Extract the [X, Y] coordinate from the center of the cell holding the provided text.  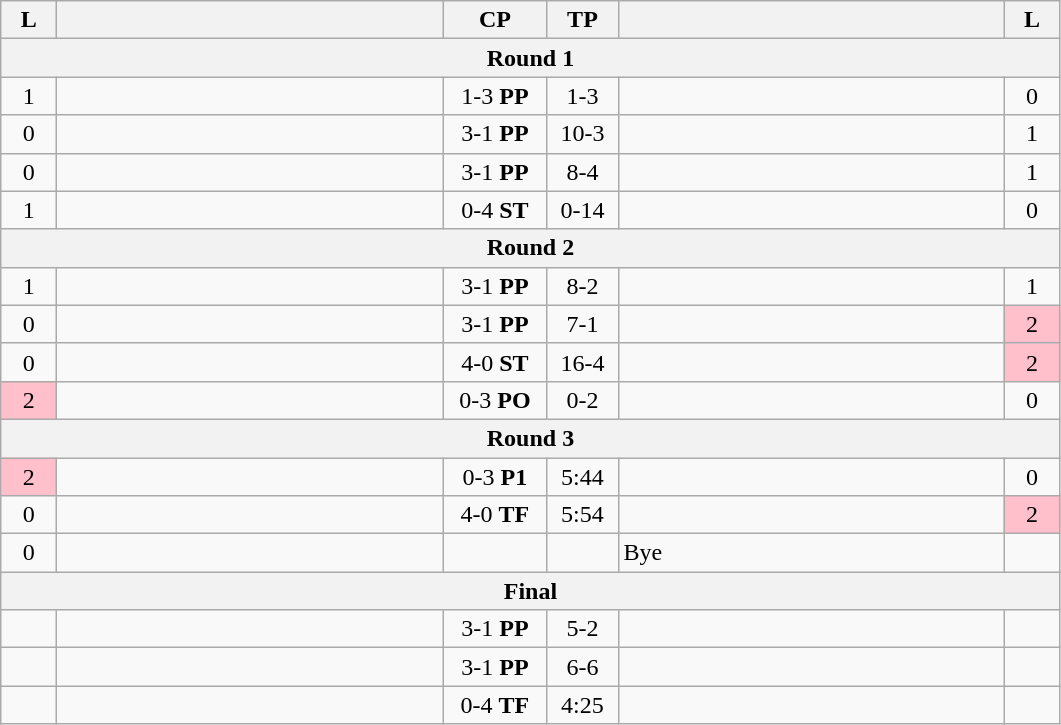
7-1 [582, 324]
1-3 PP [495, 96]
4:25 [582, 705]
0-4 ST [495, 210]
6-6 [582, 667]
8-4 [582, 172]
0-2 [582, 400]
TP [582, 20]
10-3 [582, 134]
1-3 [582, 96]
4-0 TF [495, 515]
Final [530, 591]
Round 1 [530, 58]
Round 3 [530, 438]
0-4 TF [495, 705]
8-2 [582, 286]
4-0 ST [495, 362]
5:44 [582, 477]
Bye [811, 553]
CP [495, 20]
0-14 [582, 210]
Round 2 [530, 248]
5:54 [582, 515]
0-3 PO [495, 400]
5-2 [582, 629]
16-4 [582, 362]
0-3 P1 [495, 477]
